Return the (x, y) coordinate for the center point of the cell that contains the specified text.  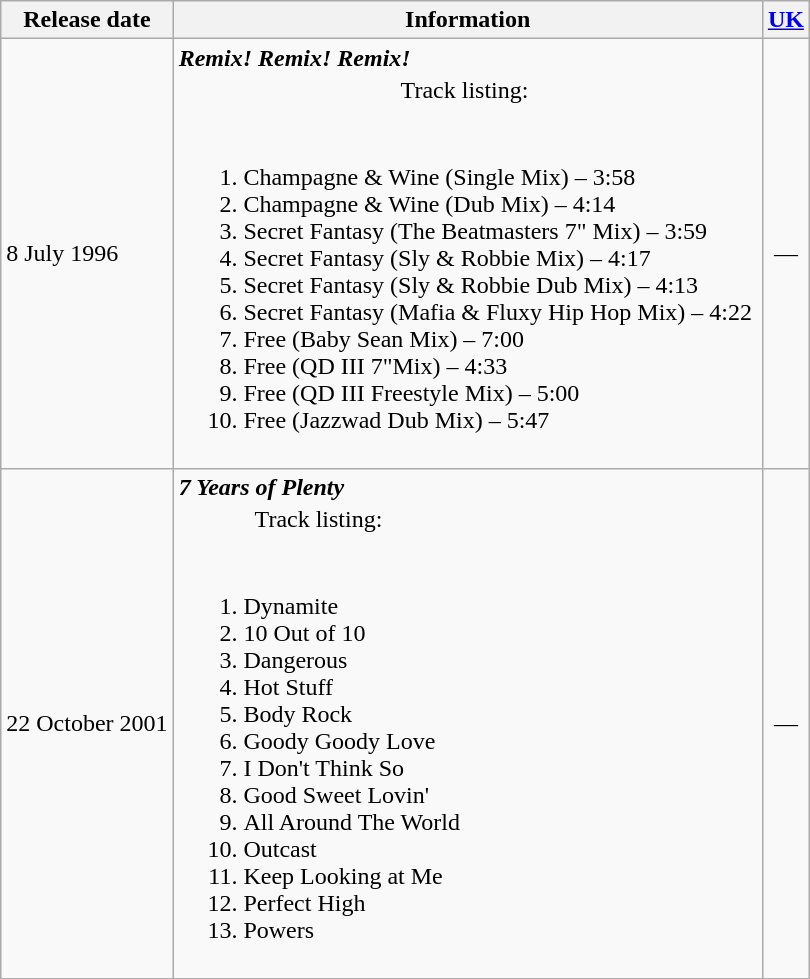
22 October 2001 (87, 723)
Release date (87, 20)
8 July 1996 (87, 254)
UK (786, 20)
Information (468, 20)
